Identify which cell holds the provided text, then report its [X, Y] central coordinate. 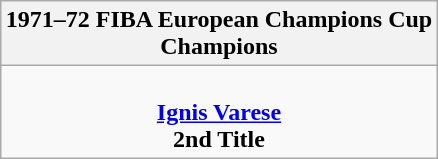
Ignis Varese 2nd Title [218, 112]
1971–72 FIBA European Champions CupChampions [218, 34]
